From the cell containing the given text, extract its center point as (x, y) coordinate. 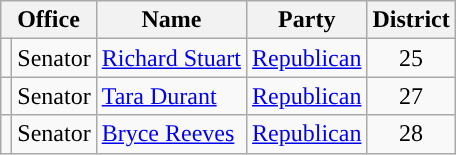
Richard Stuart (171, 58)
Tara Durant (171, 96)
Party (307, 20)
Office (48, 20)
District (411, 20)
28 (411, 134)
27 (411, 96)
Bryce Reeves (171, 134)
Name (171, 20)
25 (411, 58)
